Return (x, y) of the center of cell containing provided text 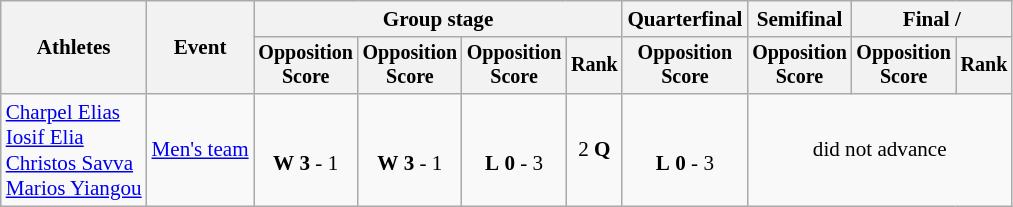
Men's team (200, 150)
Event (200, 48)
Group stage (438, 18)
2 Q (594, 150)
did not advance (880, 150)
Quarterfinal (684, 18)
Athletes (74, 48)
Final / (932, 18)
Charpel EliasIosif EliaChristos SavvaMarios Yiangou (74, 150)
Semifinal (799, 18)
